Determine the (X, Y) coordinate at the center of the cell enclosing the given text.  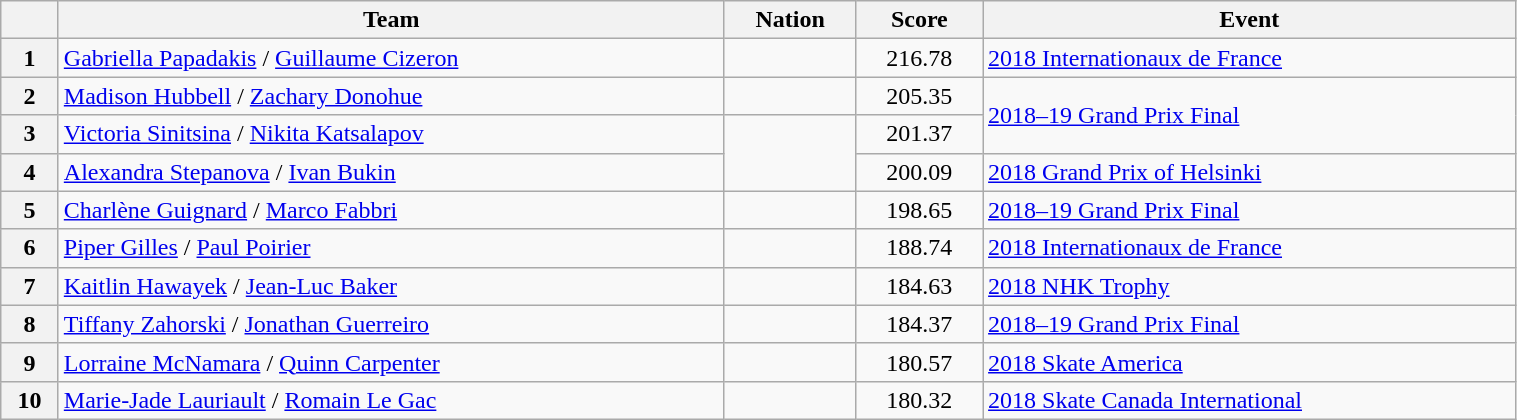
7 (30, 286)
6 (30, 248)
Madison Hubbell / Zachary Donohue (391, 96)
216.78 (919, 58)
4 (30, 172)
Marie-Jade Lauriault / Romain Le Gac (391, 400)
Lorraine McNamara / Quinn Carpenter (391, 362)
184.37 (919, 324)
2018 Skate America (1250, 362)
188.74 (919, 248)
Kaitlin Hawayek / Jean-Luc Baker (391, 286)
8 (30, 324)
205.35 (919, 96)
180.32 (919, 400)
Victoria Sinitsina / Nikita Katsalapov (391, 134)
198.65 (919, 210)
200.09 (919, 172)
Nation (790, 20)
1 (30, 58)
Team (391, 20)
180.57 (919, 362)
Gabriella Papadakis / Guillaume Cizeron (391, 58)
Event (1250, 20)
Piper Gilles / Paul Poirier (391, 248)
3 (30, 134)
Alexandra Stepanova / Ivan Bukin (391, 172)
2 (30, 96)
2018 Grand Prix of Helsinki (1250, 172)
Charlène Guignard / Marco Fabbri (391, 210)
Score (919, 20)
201.37 (919, 134)
5 (30, 210)
2018 Skate Canada International (1250, 400)
2018 NHK Trophy (1250, 286)
9 (30, 362)
10 (30, 400)
Tiffany Zahorski / Jonathan Guerreiro (391, 324)
184.63 (919, 286)
